Detect which cell encompasses the target text, then output its (X, Y) center coordinate. 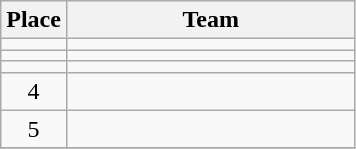
5 (34, 129)
Team (210, 20)
Place (34, 20)
4 (34, 91)
